Output the [X, Y] coordinate of the center of the cell containing the given text.  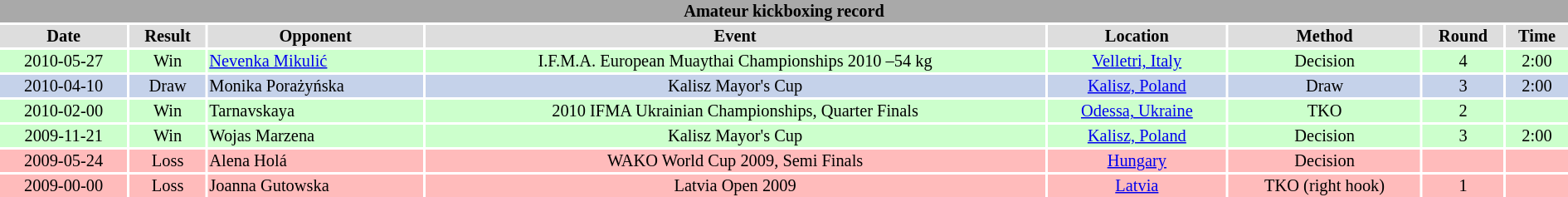
TKO (right hook) [1324, 186]
Location [1137, 37]
WAKO World Cup 2009, Semi Finals [735, 161]
Latvia [1137, 186]
Round [1463, 37]
2 [1463, 111]
Result [168, 37]
Velletri, Italy [1137, 62]
Hungary [1137, 161]
2010-05-27 [63, 62]
2009-11-21 [63, 136]
Nevenka Mikulić [315, 62]
Opponent [315, 37]
2010-02-00 [63, 111]
2009-05-24 [63, 161]
Amateur kickboxing record [784, 12]
Date [63, 37]
4 [1463, 62]
Monika Porażyńska [315, 86]
TKO [1324, 111]
Method [1324, 37]
2010-04-10 [63, 86]
Time [1536, 37]
I.F.M.A. European Muaythai Championships 2010 –54 kg [735, 62]
Tarnavskaya [315, 111]
Latvia Open 2009 [735, 186]
2009-00-00 [63, 186]
1 [1463, 186]
Wojas Marzena [315, 136]
Odessa, Ukraine [1137, 111]
Joanna Gutowska [315, 186]
Alena Holá [315, 161]
2010 IFMA Ukrainian Championships, Quarter Finals [735, 111]
Event [735, 37]
